Extract the (X, Y) coordinate from the center of the cell holding the provided text.  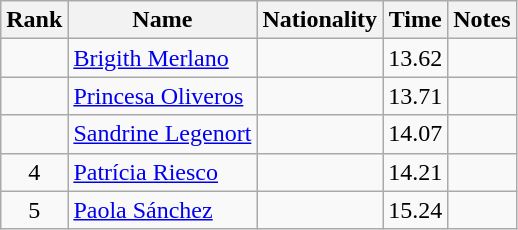
Sandrine Legenort (162, 134)
13.62 (416, 58)
Notes (482, 20)
Name (162, 20)
14.07 (416, 134)
15.24 (416, 210)
Paola Sánchez (162, 210)
5 (34, 210)
Princesa Oliveros (162, 96)
Time (416, 20)
Patrícia Riesco (162, 172)
4 (34, 172)
Nationality (320, 20)
Rank (34, 20)
13.71 (416, 96)
Brigith Merlano (162, 58)
14.21 (416, 172)
